Determine the (x, y) coordinate at the center of the cell enclosing the given text.  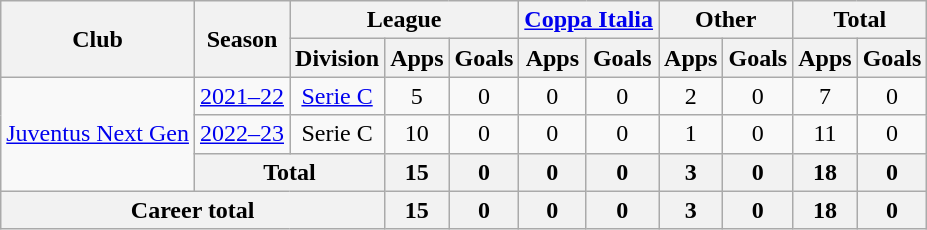
2021–22 (242, 96)
Season (242, 39)
11 (825, 134)
Division (338, 58)
7 (825, 96)
Coppa Italia (589, 20)
Career total (193, 210)
2022–23 (242, 134)
1 (691, 134)
Club (98, 39)
League (404, 20)
5 (417, 96)
Other (726, 20)
2 (691, 96)
10 (417, 134)
Juventus Next Gen (98, 134)
